Pinpoint the cell where the given text exists, returning its (X, Y) midpoint coordinate. 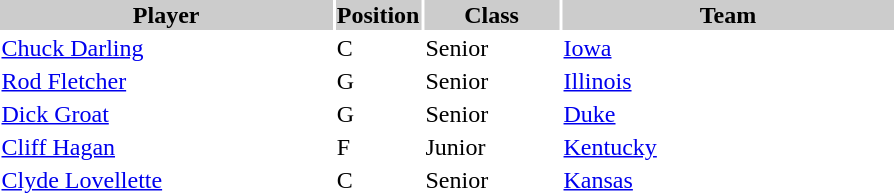
Class (492, 15)
Illinois (728, 81)
Team (728, 15)
Position (378, 15)
Rod Fletcher (166, 81)
Player (166, 15)
Kentucky (728, 147)
Duke (728, 114)
Cliff Hagan (166, 147)
Dick Groat (166, 114)
Chuck Darling (166, 48)
Junior (492, 147)
F (378, 147)
C (378, 48)
Iowa (728, 48)
